Detect which cell encompasses the target text, then output its [X, Y] center coordinate. 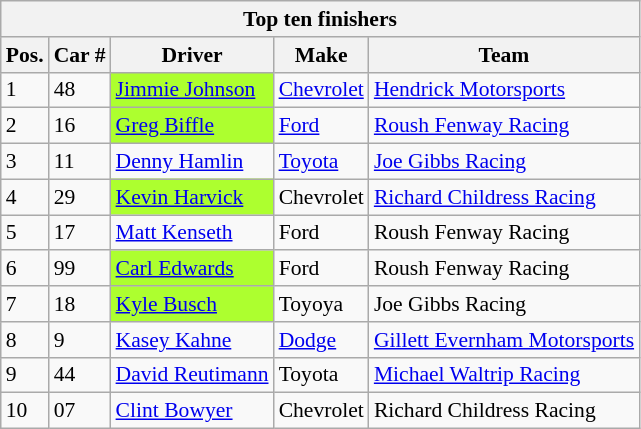
44 [80, 375]
4 [25, 197]
Matt Kenseth [192, 233]
Kevin Harvick [192, 197]
10 [25, 411]
David Reutimann [192, 375]
Gillett Evernham Motorsports [504, 340]
6 [25, 269]
Clint Bowyer [192, 411]
11 [80, 162]
3 [25, 162]
1 [25, 90]
2 [25, 126]
Toyoya [322, 304]
Jimmie Johnson [192, 90]
16 [80, 126]
Car # [80, 55]
5 [25, 233]
8 [25, 340]
Top ten finishers [320, 19]
7 [25, 304]
Pos. [25, 55]
18 [80, 304]
Make [322, 55]
Kyle Busch [192, 304]
Hendrick Motorsports [504, 90]
Greg Biffle [192, 126]
Kasey Kahne [192, 340]
07 [80, 411]
Michael Waltrip Racing [504, 375]
Denny Hamlin [192, 162]
Carl Edwards [192, 269]
29 [80, 197]
99 [80, 269]
48 [80, 90]
Dodge [322, 340]
Team [504, 55]
17 [80, 233]
Driver [192, 55]
